Return the [x, y] coordinate for the center point of the cell that contains the specified text.  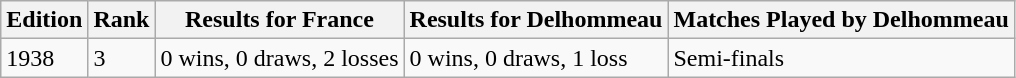
Results for Delhommeau [536, 20]
1938 [44, 58]
Semi-finals [841, 58]
Matches Played by Delhommeau [841, 20]
Results for France [280, 20]
0 wins, 0 draws, 1 loss [536, 58]
3 [122, 58]
Edition [44, 20]
Rank [122, 20]
0 wins, 0 draws, 2 losses [280, 58]
